Pinpoint the cell where the given text exists, returning its (X, Y) midpoint coordinate. 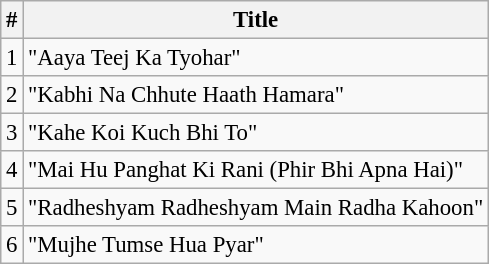
6 (12, 245)
"Kabhi Na Chhute Haath Hamara" (256, 95)
"Aaya Teej Ka Tyohar" (256, 58)
"Mujhe Tumse Hua Pyar" (256, 245)
5 (12, 208)
3 (12, 133)
"Radheshyam Radheshyam Main Radha Kahoon" (256, 208)
4 (12, 170)
1 (12, 58)
Title (256, 20)
"Mai Hu Panghat Ki Rani (Phir Bhi Apna Hai)" (256, 170)
# (12, 20)
2 (12, 95)
"Kahe Koi Kuch Bhi To" (256, 133)
